Scan for the cell matching the given text and deliver its [X, Y] coordinate at center. 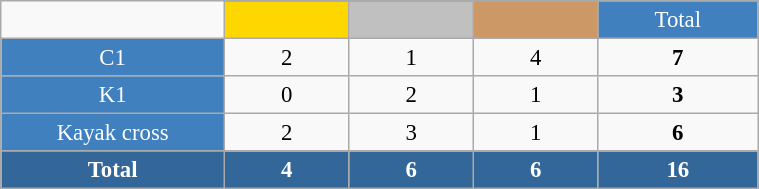
7 [678, 58]
K1 [113, 95]
Kayak cross [113, 133]
0 [287, 95]
C1 [113, 58]
16 [678, 170]
